Find where the given text appears and provide that cell's center as (x, y) coordinate. 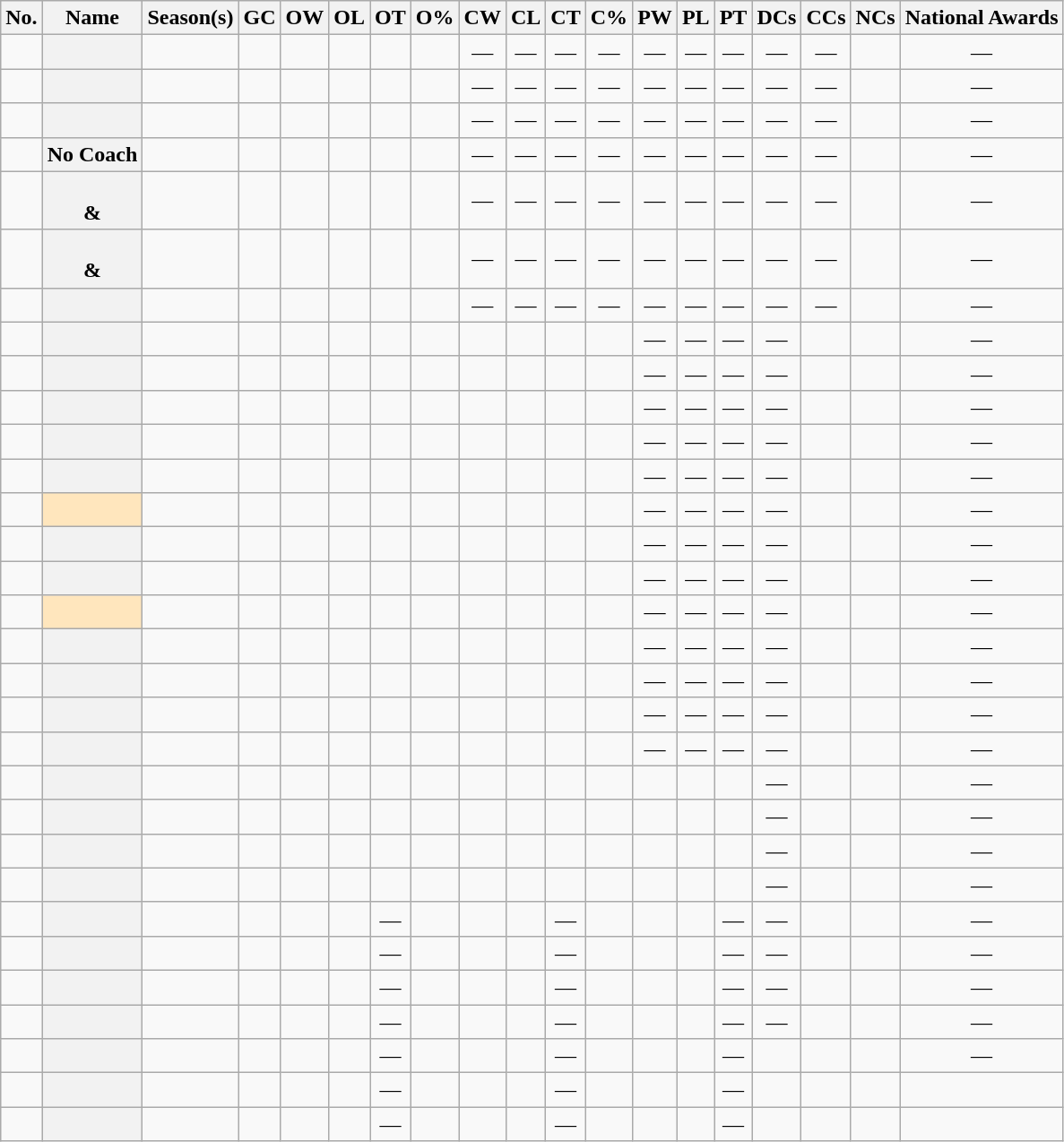
NCs (875, 18)
CW (482, 18)
No. (22, 18)
OW (305, 18)
C% (609, 18)
National Awards (982, 18)
PW (655, 18)
PT (733, 18)
Name (92, 18)
GC (260, 18)
No Coach (92, 154)
CCs (826, 18)
OT (391, 18)
PL (696, 18)
Season(s) (190, 18)
OL (350, 18)
CT (566, 18)
O% (435, 18)
CL (525, 18)
DCs (776, 18)
